Extract the (x, y) coordinate from the center of the cell holding the provided text.  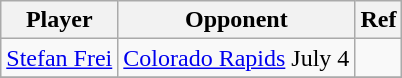
Player (60, 20)
Ref (378, 20)
Colorado Rapids July 4 (236, 58)
Stefan Frei (60, 58)
Opponent (236, 20)
